Return (X, Y) of the center of cell containing provided text 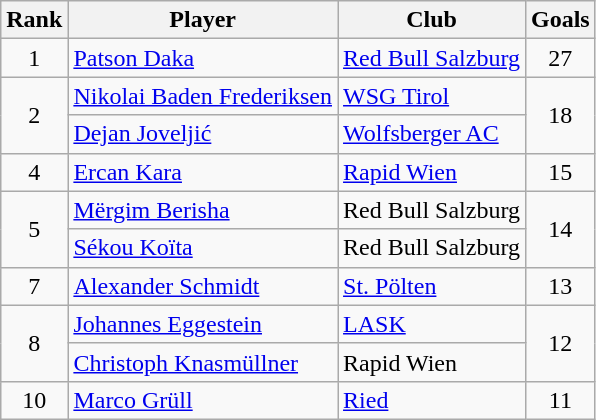
Sékou Koïta (203, 248)
12 (560, 343)
Marco Grüll (203, 400)
Dejan Joveljić (203, 134)
Christoph Knasmüllner (203, 362)
27 (560, 58)
Patson Daka (203, 58)
Wolfsberger AC (432, 134)
7 (34, 286)
Player (203, 20)
Goals (560, 20)
Alexander Schmidt (203, 286)
St. Pölten (432, 286)
WSG Tirol (432, 96)
4 (34, 172)
18 (560, 115)
10 (34, 400)
Johannes Eggestein (203, 324)
1 (34, 58)
Ried (432, 400)
2 (34, 115)
14 (560, 229)
15 (560, 172)
13 (560, 286)
5 (34, 229)
8 (34, 343)
11 (560, 400)
Ercan Kara (203, 172)
Mërgim Berisha (203, 210)
Club (432, 20)
LASK (432, 324)
Rank (34, 20)
Nikolai Baden Frederiksen (203, 96)
